Provide the [x, y] coordinate of the cell's center where the given text is located.  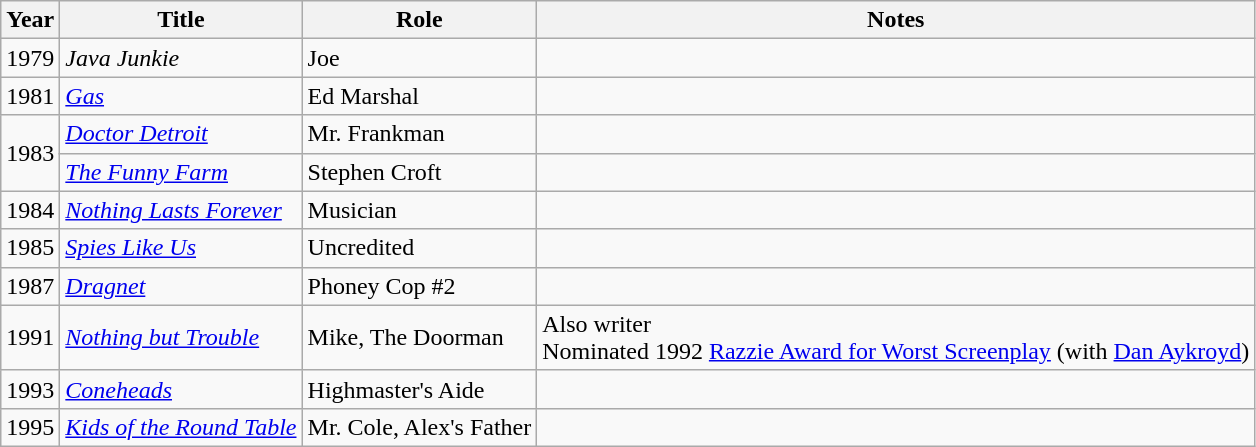
Title [181, 20]
Year [30, 20]
1985 [30, 248]
1995 [30, 427]
Java Junkie [181, 58]
Mr. Cole, Alex's Father [420, 427]
Spies Like Us [181, 248]
Nothing but Trouble [181, 338]
1981 [30, 96]
Notes [896, 20]
The Funny Farm [181, 172]
Doctor Detroit [181, 134]
Dragnet [181, 286]
Joe [420, 58]
1984 [30, 210]
1987 [30, 286]
Mike, The Doorman [420, 338]
Gas [181, 96]
Mr. Frankman [420, 134]
Also writerNominated 1992 Razzie Award for Worst Screenplay (with Dan Aykroyd) [896, 338]
Phoney Cop #2 [420, 286]
1983 [30, 153]
Ed Marshal [420, 96]
1991 [30, 338]
Stephen Croft [420, 172]
Uncredited [420, 248]
Coneheads [181, 389]
1993 [30, 389]
Musician [420, 210]
Nothing Lasts Forever [181, 210]
1979 [30, 58]
Highmaster's Aide [420, 389]
Kids of the Round Table [181, 427]
Role [420, 20]
